Provide the (x, y) coordinate of the cell's center where the given text is located.  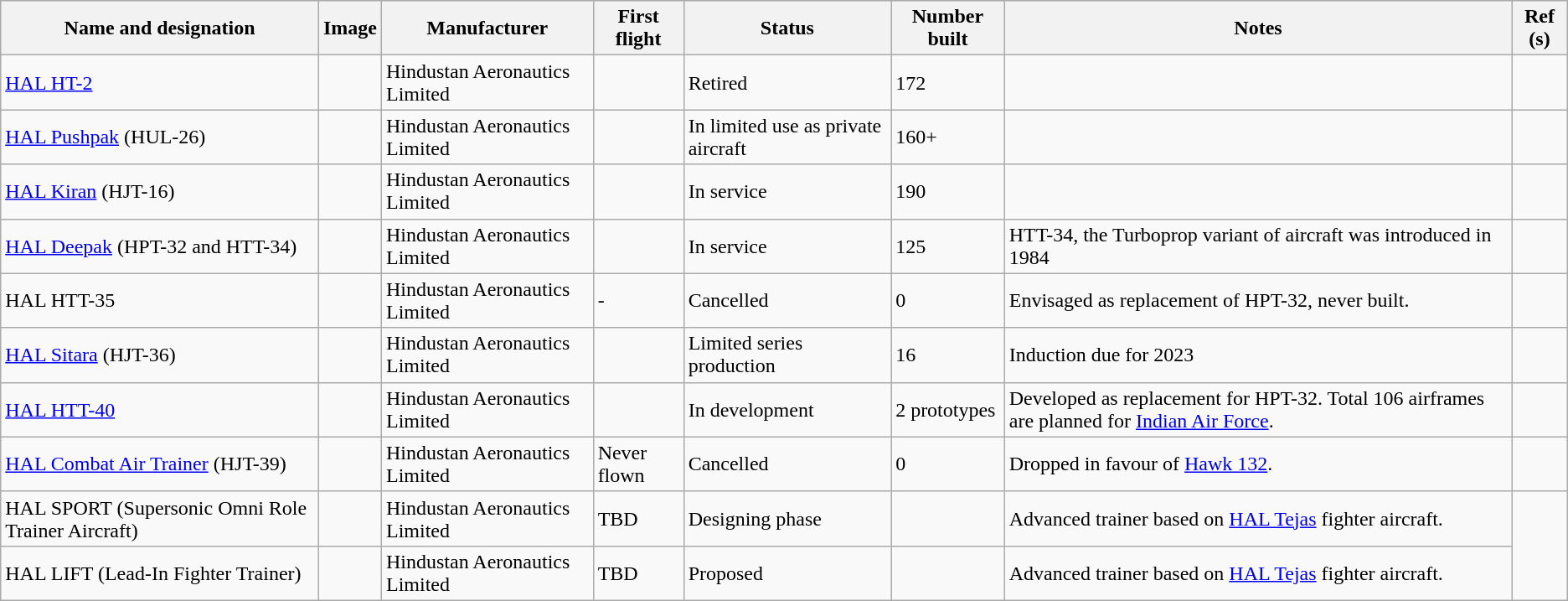
190 (948, 191)
HAL Sitara (HJT-36) (160, 355)
Never flown (638, 464)
Retired (787, 82)
HAL HT-2 (160, 82)
172 (948, 82)
160+ (948, 137)
HTT-34, the Turboprop variant of aircraft was introduced in 1984 (1258, 246)
Designing phase (787, 518)
Image (350, 28)
HAL Deepak (HPT-32 and HTT-34) (160, 246)
HAL Combat Air Trainer (HJT-39) (160, 464)
In limited use as private aircraft (787, 137)
HAL Kiran (HJT-16) (160, 191)
125 (948, 246)
Number built (948, 28)
Limited series production (787, 355)
Developed as replacement for HPT-32. Total 106 airframes are planned for Indian Air Force. (1258, 409)
16 (948, 355)
Manufacturer (487, 28)
- (638, 300)
2 prototypes (948, 409)
Name and designation (160, 28)
Status (787, 28)
In development (787, 409)
First flight (638, 28)
Notes (1258, 28)
HAL LIFT (Lead-In Fighter Trainer) (160, 573)
Dropped in favour of Hawk 132. (1258, 464)
HAL SPORT (Supersonic Omni Role Trainer Aircraft) (160, 518)
Ref (s) (1540, 28)
Induction due for 2023 (1258, 355)
HAL Pushpak (HUL-26) (160, 137)
HAL HTT-40 (160, 409)
Envisaged as replacement of HPT-32, never built. (1258, 300)
Proposed (787, 573)
HAL HTT-35 (160, 300)
